Return the (X, Y) coordinate for the center point of the cell that contains the specified text.  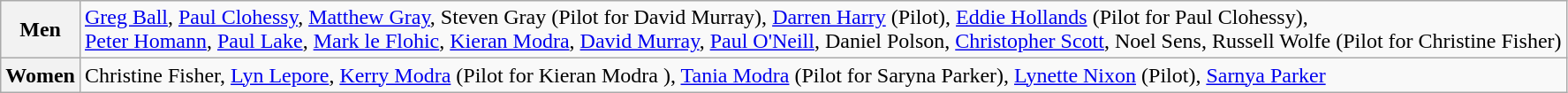
Men (41, 30)
Christine Fisher, Lyn Lepore, Kerry Modra (Pilot for Kieran Modra ), Tania Modra (Pilot for Saryna Parker), Lynette Nixon (Pilot), Sarnya Parker (823, 75)
Women (41, 75)
